Provide the (x, y) coordinate of the cell's center where the given text is located.  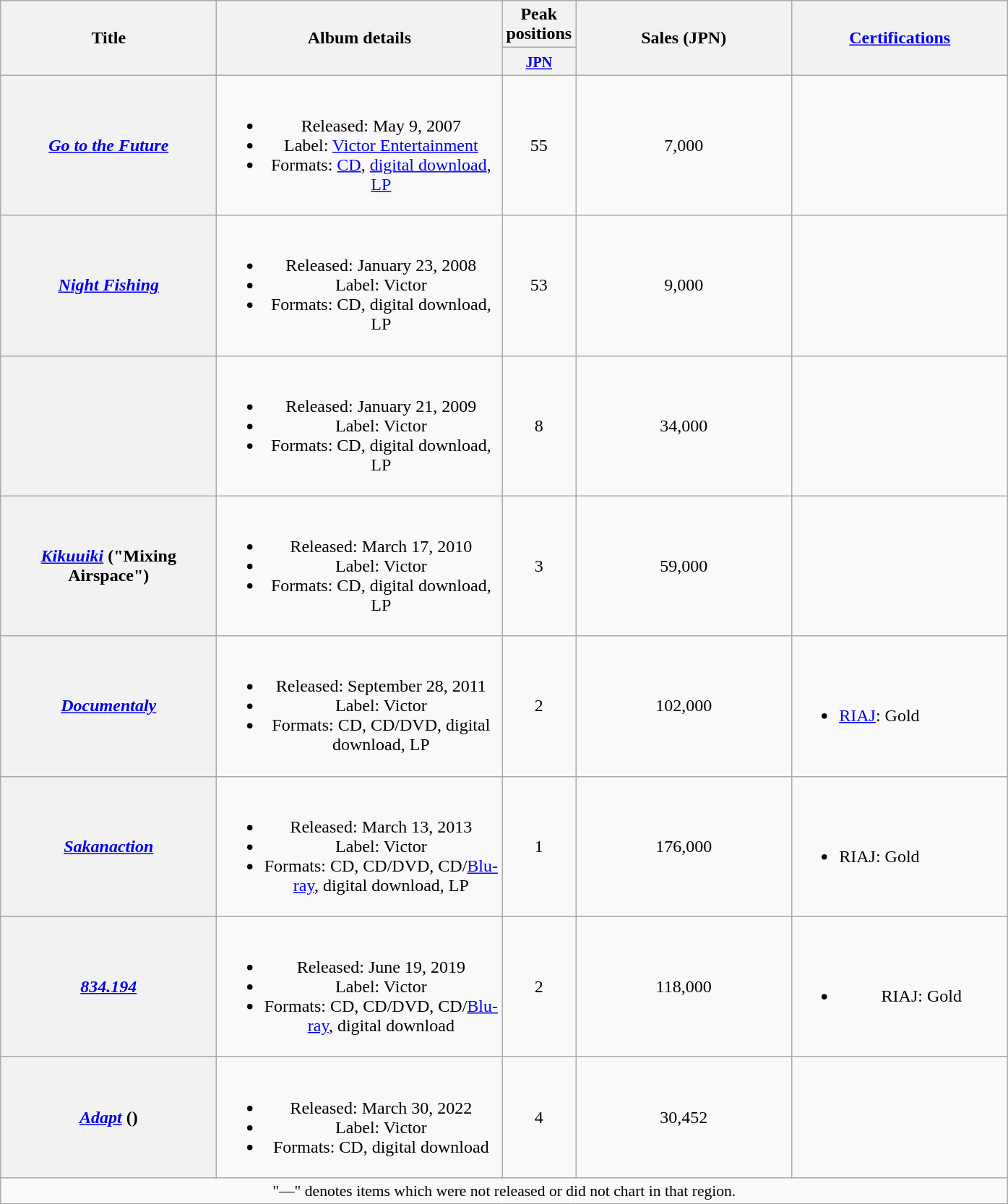
Kikuuiki ("Mixing Airspace") (108, 566)
Released: January 21, 2009Label: VictorFormats: CD, digital download, LP (360, 426)
Released: September 28, 2011Label: VictorFormats: CD, CD/DVD, digital download, LP (360, 706)
Released: March 30, 2022Label: VictorFormats: CD, digital download (360, 1117)
1 (539, 846)
30,452 (684, 1117)
Released: March 13, 2013Label: VictorFormats: CD, CD/DVD, CD/Blu-ray, digital download, LP (360, 846)
55 (539, 145)
Night Fishing (108, 285)
Certifications (900, 38)
Sakanaction (108, 846)
176,000 (684, 846)
102,000 (684, 706)
Sales (JPN) (684, 38)
Peak positions (539, 25)
Released: June 19, 2019Label: VictorFormats: CD, CD/DVD, CD/Blu-ray, digital download (360, 986)
Released: March 17, 2010Label: VictorFormats: CD, digital download, LP (360, 566)
3 (539, 566)
53 (539, 285)
7,000 (684, 145)
834.194 (108, 986)
Documentaly (108, 706)
9,000 (684, 285)
Title (108, 38)
Released: May 9, 2007Label: Victor EntertainmentFormats: CD, digital download, LP (360, 145)
Go to the Future (108, 145)
8 (539, 426)
Released: January 23, 2008Label: VictorFormats: CD, digital download, LP (360, 285)
118,000 (684, 986)
Adapt () (108, 1117)
"—" denotes items which were not released or did not chart in that region. (504, 1190)
JPN (539, 61)
Album details (360, 38)
59,000 (684, 566)
4 (539, 1117)
34,000 (684, 426)
